Pinpoint the cell where the given text exists, returning its (x, y) midpoint coordinate. 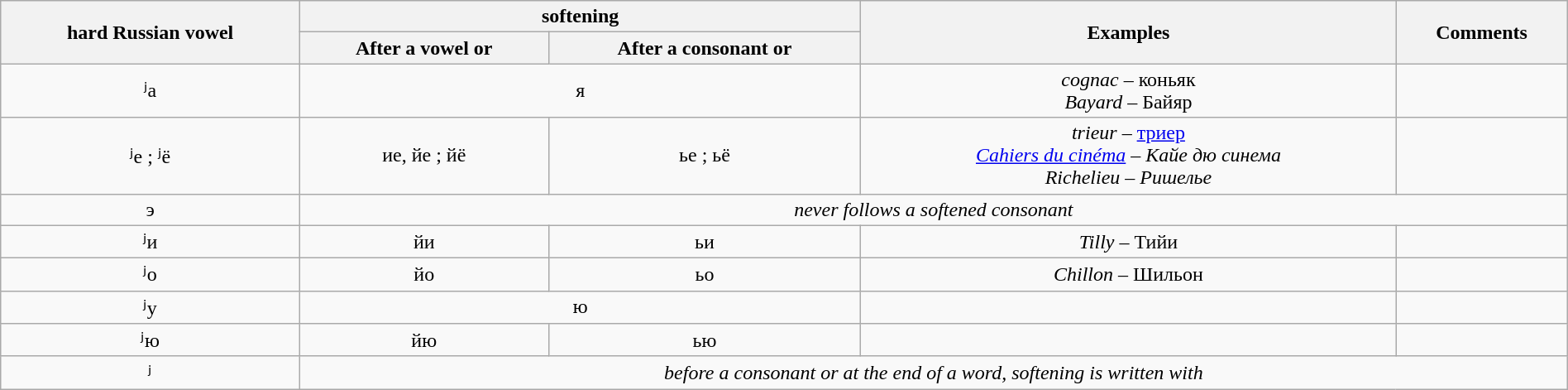
Chillon – Шильон (1128, 275)
hard Russian vowel (151, 32)
э (151, 209)
ьо (705, 275)
ʲу (151, 307)
Examples (1128, 32)
ю (580, 307)
ʲ (151, 373)
cognac – коньякBayard – Байяр (1128, 91)
trieur – триерCahiers du cinéma – Кайе дю синемаRichelieu – Ришелье (1128, 156)
йи (423, 242)
ʲе ; ʲё (151, 156)
softening (580, 17)
After a consonant or (705, 48)
йю (423, 340)
After a vowel or (423, 48)
Tilly – Тийи (1128, 242)
йо (423, 275)
я (580, 91)
before a consonant or at the end of a word, softening is written with (933, 373)
ью (705, 340)
ье ; ьё (705, 156)
ие, йе ; йё (423, 156)
never follows a softened consonant (933, 209)
ʲи (151, 242)
ʲю (151, 340)
ʲо (151, 275)
Comments (1482, 32)
ьи (705, 242)
ʲа (151, 91)
